Locate the cell with the specified text and output its [x, y] center coordinate. 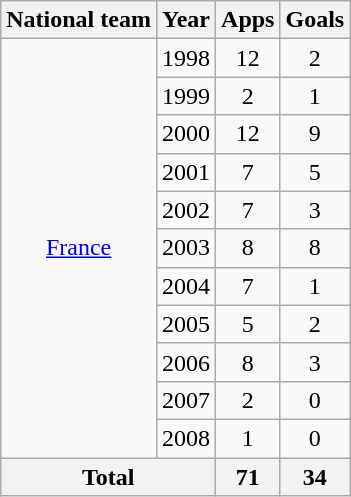
2003 [186, 248]
Goals [315, 20]
2004 [186, 286]
Year [186, 20]
1999 [186, 96]
Total [108, 477]
2002 [186, 210]
Apps [248, 20]
71 [248, 477]
34 [315, 477]
France [79, 248]
2000 [186, 134]
2007 [186, 400]
2001 [186, 172]
2005 [186, 324]
1998 [186, 58]
9 [315, 134]
2006 [186, 362]
National team [79, 20]
2008 [186, 438]
